Identify which cell holds the provided text, then report its (x, y) central coordinate. 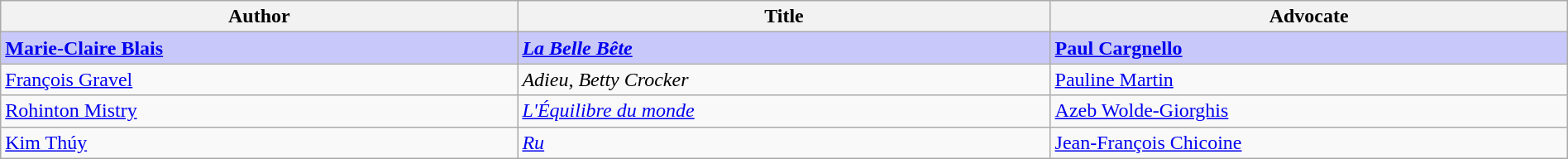
Adieu, Betty Crocker (784, 79)
La Belle Bête (784, 48)
Marie-Claire Blais (260, 48)
Rohinton Mistry (260, 111)
Title (784, 17)
Azeb Wolde-Giorghis (1308, 111)
François Gravel (260, 79)
Jean-François Chicoine (1308, 142)
Author (260, 17)
Ru (784, 142)
L'Équilibre du monde (784, 111)
Paul Cargnello (1308, 48)
Kim Thúy (260, 142)
Advocate (1308, 17)
Pauline Martin (1308, 79)
